Determine the (x, y) coordinate at the center of the cell enclosing the given text.  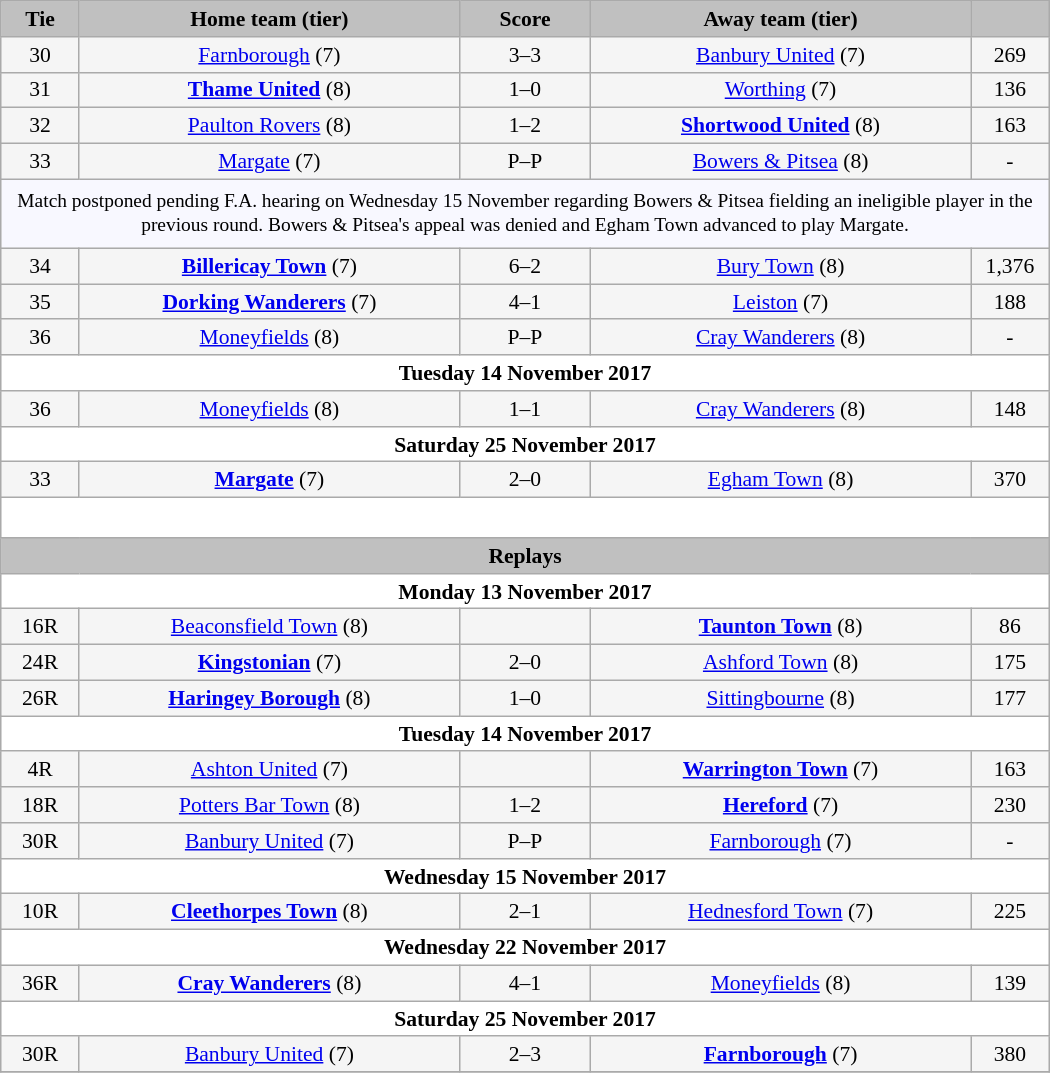
Wednesday 15 November 2017 (525, 877)
32 (40, 126)
Cleethorpes Town (8) (269, 912)
188 (1010, 302)
Beaconsfield Town (8) (269, 627)
380 (1010, 1055)
36R (40, 984)
Home team (tier) (269, 19)
Worthing (7) (781, 90)
6–2 (524, 266)
Wednesday 22 November 2017 (525, 948)
35 (40, 302)
175 (1010, 663)
269 (1010, 55)
1–1 (524, 409)
177 (1010, 698)
Hereford (7) (781, 805)
Hednesford Town (7) (781, 912)
18R (40, 805)
4R (40, 770)
Tie (40, 19)
Taunton Town (8) (781, 627)
Dorking Wanderers (7) (269, 302)
3–3 (524, 55)
230 (1010, 805)
16R (40, 627)
Monday 13 November 2017 (525, 592)
Ashton United (7) (269, 770)
Score (524, 19)
Egham Town (8) (781, 480)
34 (40, 266)
26R (40, 698)
Bury Town (8) (781, 266)
Thame United (8) (269, 90)
Away team (tier) (781, 19)
2–1 (524, 912)
370 (1010, 480)
Bowers & Pitsea (8) (781, 162)
Paulton Rovers (8) (269, 126)
2–3 (524, 1055)
225 (1010, 912)
148 (1010, 409)
31 (40, 90)
24R (40, 663)
Kingstonian (7) (269, 663)
Sittingbourne (8) (781, 698)
10R (40, 912)
Haringey Borough (8) (269, 698)
Billericay Town (7) (269, 266)
86 (1010, 627)
Ashford Town (8) (781, 663)
136 (1010, 90)
Leiston (7) (781, 302)
1,376 (1010, 266)
Replays (525, 556)
Shortwood United (8) (781, 126)
139 (1010, 984)
Warrington Town (7) (781, 770)
Potters Bar Town (8) (269, 805)
30 (40, 55)
